Search for the cell housing the specified text and yield its (x, y) center coordinate. 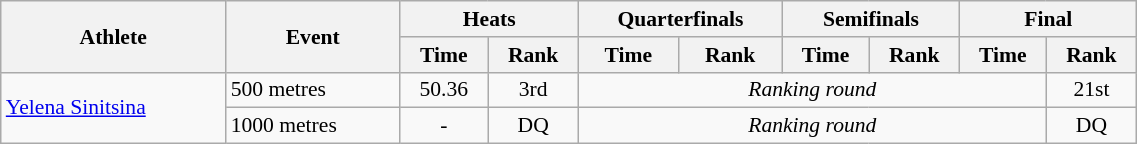
Event (313, 36)
21st (1092, 90)
Final (1048, 19)
Semifinals (870, 19)
500 metres (313, 90)
50.36 (444, 90)
Quarterfinals (681, 19)
- (444, 126)
3rd (534, 90)
Yelena Sinitsina (114, 108)
Athlete (114, 36)
1000 metres (313, 126)
Heats (490, 19)
